Identify which cell holds the provided text, then report its (x, y) central coordinate. 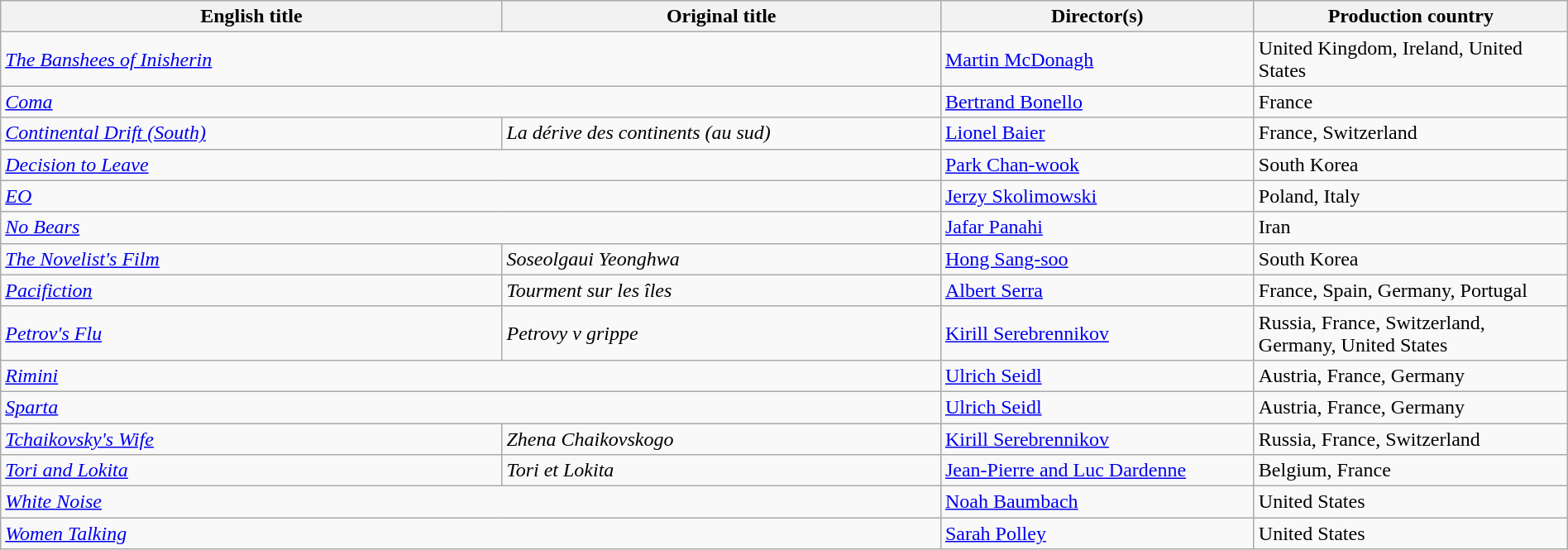
Poland, Italy (1411, 196)
Park Chan-wook (1097, 165)
Tchaikovsky's Wife (251, 439)
Belgium, France (1411, 471)
The Novelist's Film (251, 259)
La dérive des continents (au sud) (721, 133)
France (1411, 102)
The Banshees of Inisherin (471, 60)
Noah Baumbach (1097, 502)
Pacifiction (251, 290)
Iran (1411, 227)
Soseolgaui Yeonghwa (721, 259)
Bertrand Bonello (1097, 102)
Hong Sang-soo (1097, 259)
EO (471, 196)
Zhena Chaikovskogo (721, 439)
Rimini (471, 375)
France, Spain, Germany, Portugal (1411, 290)
Tori et Lokita (721, 471)
Lionel Baier (1097, 133)
Continental Drift (South) (251, 133)
Sarah Polley (1097, 533)
Petrov's Flu (251, 332)
Tori and Lokita (251, 471)
No Bears (471, 227)
Petrovy v grippe (721, 332)
France, Switzerland (1411, 133)
English title (251, 17)
Martin McDonagh (1097, 60)
Production country (1411, 17)
Original title (721, 17)
Tourment sur les îles (721, 290)
Russia, France, Switzerland (1411, 439)
Russia, France, Switzerland, Germany, United States (1411, 332)
Jafar Panahi (1097, 227)
White Noise (471, 502)
Director(s) (1097, 17)
United Kingdom, Ireland, United States (1411, 60)
Albert Serra (1097, 290)
Sparta (471, 407)
Jerzy Skolimowski (1097, 196)
Jean-Pierre and Luc Dardenne (1097, 471)
Coma (471, 102)
Decision to Leave (471, 165)
Women Talking (471, 533)
